From the cell containing the given text, extract its center point as (X, Y) coordinate. 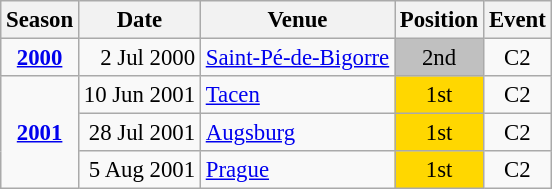
2nd (438, 58)
Position (438, 20)
2000 (40, 58)
Augsburg (297, 133)
Tacen (297, 95)
Saint-Pé-de-Bigorre (297, 58)
Prague (297, 170)
Venue (297, 20)
10 Jun 2001 (139, 95)
5 Aug 2001 (139, 170)
Event (518, 20)
Date (139, 20)
28 Jul 2001 (139, 133)
2001 (40, 132)
2 Jul 2000 (139, 58)
Season (40, 20)
